Provide the (x, y) coordinate of the cell's center where the given text is located.  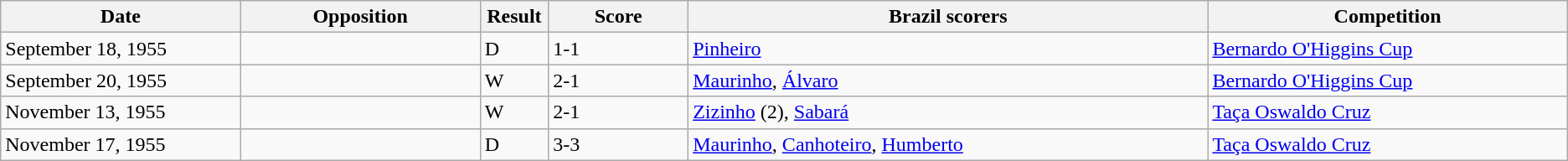
Maurinho, Canhoteiro, Humberto (948, 144)
Brazil scorers (948, 17)
November 17, 1955 (121, 144)
3-3 (618, 144)
Competition (1387, 17)
Result (514, 17)
September 18, 1955 (121, 49)
September 20, 1955 (121, 80)
Zizinho (2), Sabará (948, 112)
Pinheiro (948, 49)
Date (121, 17)
1-1 (618, 49)
Opposition (360, 17)
Maurinho, Álvaro (948, 80)
November 13, 1955 (121, 112)
Score (618, 17)
